From the cell containing the given text, extract its center point as (x, y) coordinate. 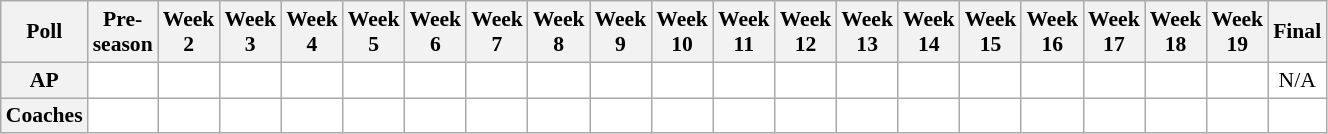
Week7 (497, 32)
Week15 (991, 32)
Week8 (559, 32)
Week17 (1114, 32)
Week2 (189, 32)
Week4 (312, 32)
Week9 (621, 32)
Week11 (744, 32)
Week10 (682, 32)
Week14 (929, 32)
Week18 (1176, 32)
N/A (1297, 80)
Week19 (1237, 32)
Week13 (867, 32)
Week6 (435, 32)
Week16 (1052, 32)
AP (44, 80)
Week3 (250, 32)
Pre-season (123, 32)
Week5 (374, 32)
Coaches (44, 116)
Poll (44, 32)
Week12 (806, 32)
Final (1297, 32)
